From the cell containing the given text, extract its center point as [X, Y] coordinate. 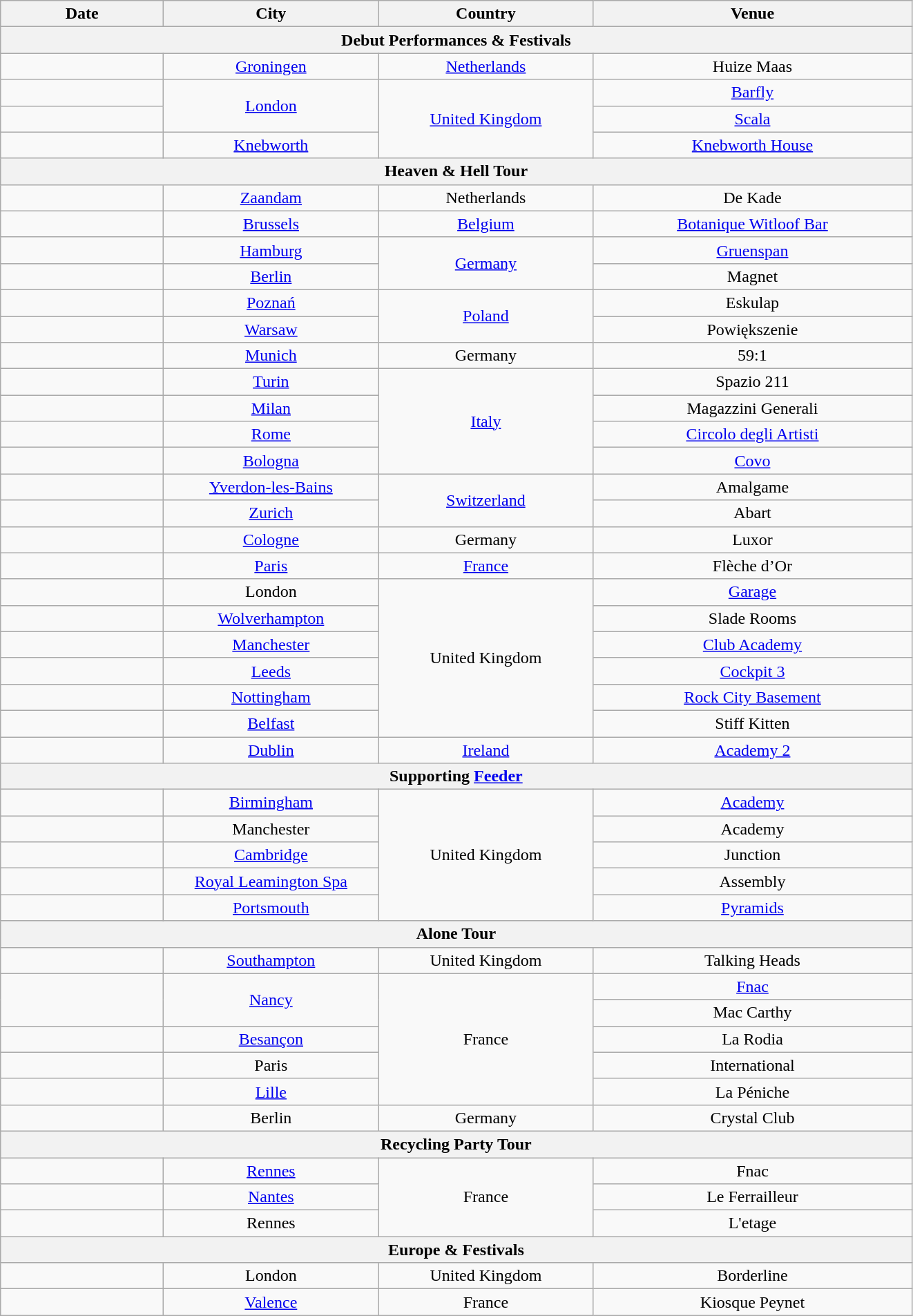
Cologne [271, 540]
Borderline [753, 1276]
Mac Carthy [753, 1013]
Rock City Basement [753, 697]
Valence [271, 1302]
Lille [271, 1091]
Munich [271, 356]
Milan [271, 408]
Ireland [486, 750]
Garage [753, 592]
De Kade [753, 198]
Spazio 211 [753, 382]
Alone Tour [456, 934]
Barfly [753, 93]
Abart [753, 513]
Italy [486, 421]
Pyramids [753, 908]
Heaven & Hell Tour [456, 171]
Nancy [271, 1000]
Nottingham [271, 697]
La Rodia [753, 1039]
Venue [753, 14]
Groningen [271, 66]
Kiosque Peynet [753, 1302]
Eskulap [753, 303]
Warsaw [271, 330]
Slade Rooms [753, 618]
Belgium [486, 224]
Scala [753, 119]
59:1 [753, 356]
Junction [753, 855]
Assembly [753, 881]
International [753, 1065]
Belfast [271, 723]
Rome [271, 435]
Cockpit 3 [753, 671]
Academy 2 [753, 750]
Amalgame [753, 487]
Country [486, 14]
Cambridge [271, 855]
Zaandam [271, 198]
Southampton [271, 960]
Poland [486, 316]
Le Ferrailleur [753, 1197]
Hamburg [271, 250]
Powiększenie [753, 330]
Europe & Festivals [456, 1250]
Supporting Feeder [456, 776]
Besançon [271, 1039]
Recycling Party Tour [456, 1144]
Birmingham [271, 803]
Circolo degli Artisti [753, 435]
Brussels [271, 224]
Wolverhampton [271, 618]
Knebworth House [753, 145]
Switzerland [486, 500]
Huize Maas [753, 66]
Portsmouth [271, 908]
Luxor [753, 540]
Yverdon-les-Bains [271, 487]
Gruenspan [753, 250]
Turin [271, 382]
Covo [753, 461]
Royal Leamington Spa [271, 881]
Flèche d’Or [753, 566]
L'etage [753, 1223]
Zurich [271, 513]
Bologna [271, 461]
Crystal Club [753, 1118]
Stiff Kitten [753, 723]
City [271, 14]
Poznań [271, 303]
Dublin [271, 750]
Leeds [271, 671]
Magnet [753, 276]
Magazzini Generali [753, 408]
Knebworth [271, 145]
Talking Heads [753, 960]
Nantes [271, 1197]
Debut Performances & Festivals [456, 40]
Club Academy [753, 645]
La Péniche [753, 1091]
Botanique Witloof Bar [753, 224]
Date [82, 14]
